From the cell containing the given text, extract its center point as [x, y] coordinate. 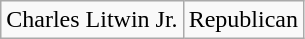
Charles Litwin Jr. [92, 20]
Republican [243, 20]
